Return the [x, y] coordinate for the center point of the cell that contains the specified text.  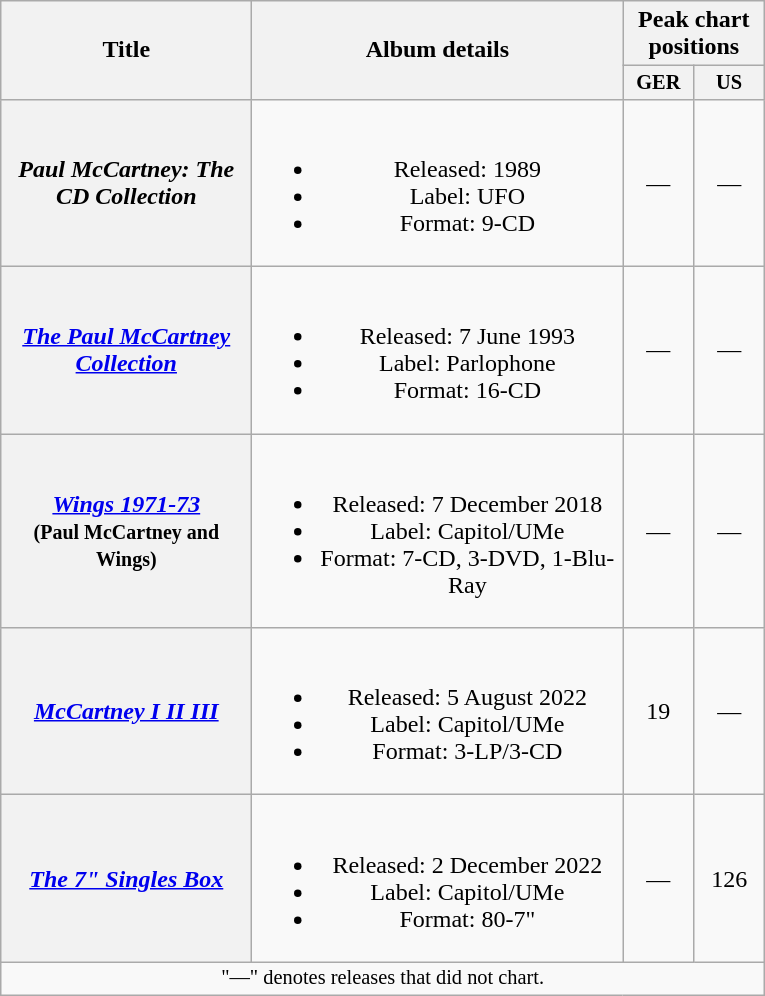
GER [658, 83]
US [730, 83]
Released: 2 December 2022Label: Capitol/UMeFormat: 80-7" [438, 878]
The Paul McCartney Collection [126, 350]
Released: 7 June 1993Label: ParlophoneFormat: 16-CD [438, 350]
Peak chart positions [694, 34]
19 [658, 712]
The 7" Singles Box [126, 878]
"—" denotes releases that did not chart. [383, 979]
Paul McCartney: The CD Collection [126, 182]
Released: 7 December 2018Label: Capitol/UMeFormat: 7-CD, 3-DVD, 1-Blu-Ray [438, 531]
126 [730, 878]
Released: 5 August 2022Label: Capitol/UMeFormat: 3-LP/3-CD [438, 712]
McCartney I II III [126, 712]
Title [126, 50]
Wings 1971-73(Paul McCartney and Wings) [126, 531]
Released: 1989Label: UFOFormat: 9-CD [438, 182]
Album details [438, 50]
